Determine the (X, Y) coordinate at the center of the cell enclosing the given text.  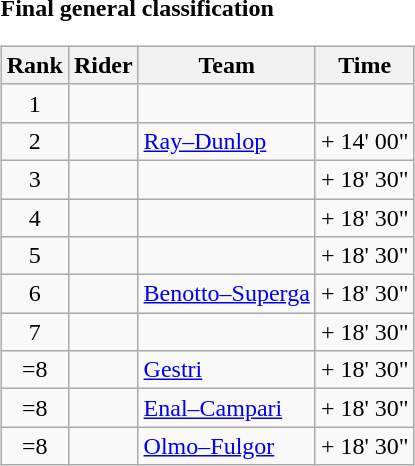
Time (364, 65)
7 (34, 332)
Rider (103, 65)
2 (34, 141)
Rank (34, 65)
1 (34, 103)
Olmo–Fulgor (226, 446)
Benotto–Superga (226, 294)
5 (34, 256)
Ray–Dunlop (226, 141)
Team (226, 65)
4 (34, 217)
Enal–Campari (226, 408)
+ 14' 00" (364, 141)
Gestri (226, 370)
6 (34, 294)
3 (34, 179)
